Pinpoint the cell where the given text exists, returning its (X, Y) midpoint coordinate. 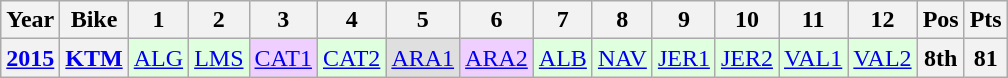
KTM (94, 58)
3 (283, 20)
LMS (219, 58)
VAL2 (882, 58)
Bike (94, 20)
VAL1 (812, 58)
2015 (30, 58)
7 (562, 20)
6 (497, 20)
ARA1 (423, 58)
4 (351, 20)
2 (219, 20)
1 (158, 20)
JER1 (684, 58)
CAT2 (351, 58)
81 (986, 58)
ALG (158, 58)
9 (684, 20)
JER2 (746, 58)
Year (30, 20)
10 (746, 20)
11 (812, 20)
Pts (986, 20)
ARA2 (497, 58)
ALB (562, 58)
12 (882, 20)
NAV (622, 58)
Pos (940, 20)
CAT1 (283, 58)
5 (423, 20)
8th (940, 58)
8 (622, 20)
